For the text-containing cell, return its midpoint in (X, Y) coordinate format. 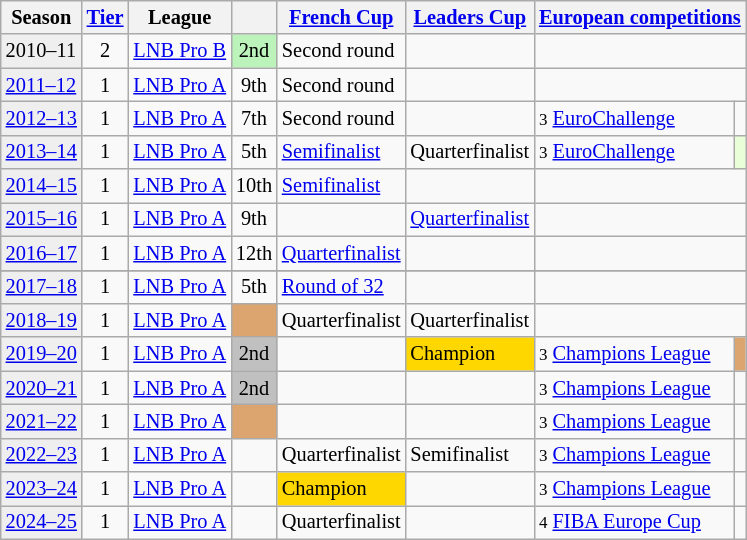
12th (254, 253)
2024–25 (42, 522)
European competitions (640, 17)
LNB Pro B (180, 51)
2020–21 (42, 388)
2013–14 (42, 152)
Round of 32 (342, 287)
2 (106, 51)
2014–15 (42, 186)
French Cup (342, 17)
2022–23 (42, 455)
2010–11 (42, 51)
2011–12 (42, 85)
4 FIBA Europe Cup (634, 522)
2023–24 (42, 489)
2019–20 (42, 354)
2018–19 (42, 320)
League (180, 17)
2016–17 (42, 253)
Season (42, 17)
Leaders Cup (470, 17)
2012–13 (42, 118)
7th (254, 118)
2015–16 (42, 219)
10th (254, 186)
2017–18 (42, 287)
Tier (106, 17)
2021–22 (42, 421)
